Return [X, Y] of the center of cell containing provided text 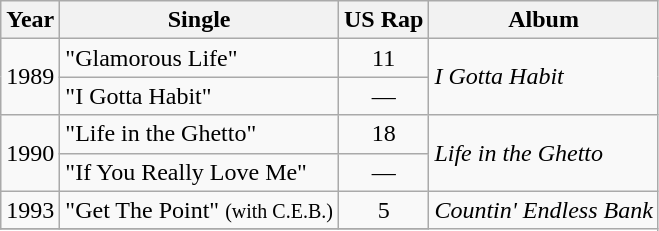
11 [383, 58]
1993 [30, 210]
1990 [30, 153]
US Rap [383, 20]
I Gotta Habit [544, 77]
"Glamorous Life" [200, 58]
Life in the Ghetto [544, 153]
"Get The Point" (with C.E.B.) [200, 210]
Year [30, 20]
"Life in the Ghetto" [200, 134]
1989 [30, 77]
"If You Really Love Me" [200, 172]
"I Gotta Habit" [200, 96]
Album [544, 20]
5 [383, 210]
Single [200, 20]
Countin' Endless Bank [544, 210]
18 [383, 134]
